Detect which cell encompasses the target text, then output its (x, y) center coordinate. 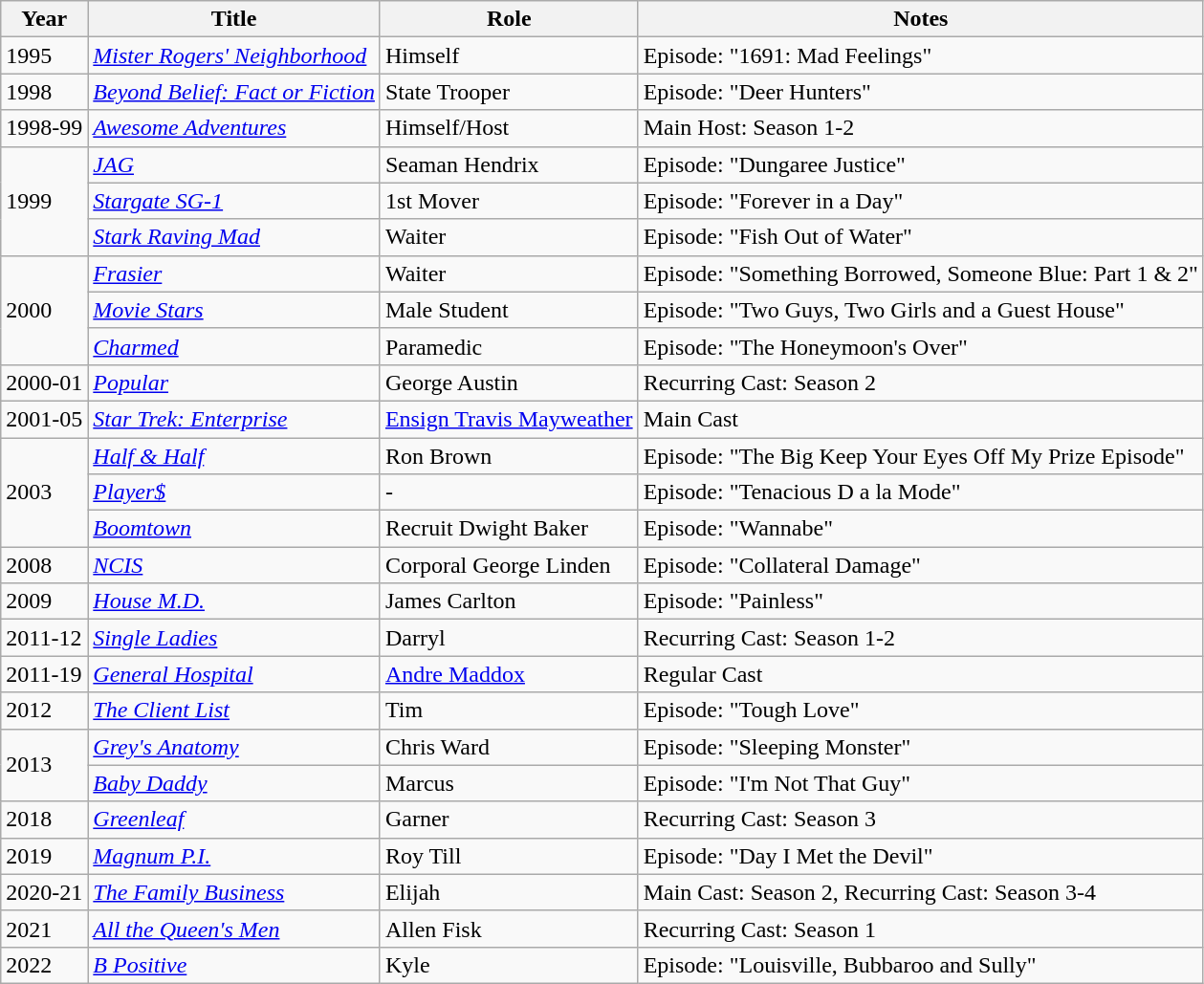
Episode: "Fish Out of Water" (920, 237)
Episode: "Tenacious D a la Mode" (920, 492)
Single Ladies (234, 638)
Title (234, 19)
State Trooper (509, 92)
Charmed (234, 346)
2008 (44, 565)
Marcus (509, 783)
1999 (44, 201)
Episode: "Louisville, Bubbaroo and Sully" (920, 965)
Episode: "Day I Met the Devil" (920, 856)
Ensign Travis Mayweather (509, 419)
The Client List (234, 711)
Episode: "Tough Love" (920, 711)
Episode: "Two Guys, Two Girls and a Guest House" (920, 310)
Main Cast (920, 419)
Himself/Host (509, 128)
Half & Half (234, 456)
Stargate SG-1 (234, 201)
Recurring Cast: Season 2 (920, 383)
Beyond Belief: Fact or Fiction (234, 92)
Episode: "Something Borrowed, Someone Blue: Part 1 & 2" (920, 273)
Year (44, 19)
Notes (920, 19)
Episode: "Forever in a Day" (920, 201)
Magnum P.I. (234, 856)
Movie Stars (234, 310)
Corporal George Linden (509, 565)
Episode: "The Big Keep Your Eyes Off My Prize Episode" (920, 456)
Awesome Adventures (234, 128)
2001-05 (44, 419)
2013 (44, 765)
NCIS (234, 565)
2003 (44, 492)
2022 (44, 965)
Boomtown (234, 529)
Garner (509, 820)
Episode: "The Honeymoon's Over" (920, 346)
2012 (44, 711)
James Carlton (509, 601)
Mister Rogers' Neighborhood (234, 55)
Episode: "Painless" (920, 601)
Recruit Dwight Baker (509, 529)
Recurring Cast: Season 1-2 (920, 638)
2011-12 (44, 638)
Roy Till (509, 856)
The Family Business (234, 892)
Greenleaf (234, 820)
Darryl (509, 638)
Kyle (509, 965)
All the Queen's Men (234, 929)
Male Student (509, 310)
B Positive (234, 965)
Popular (234, 383)
Episode: "Wannabe" (920, 529)
- (509, 492)
General Hospital (234, 674)
1998 (44, 92)
Main Host: Season 1-2 (920, 128)
George Austin (509, 383)
Episode: "Deer Hunters" (920, 92)
Tim (509, 711)
1998-99 (44, 128)
2018 (44, 820)
2019 (44, 856)
Ron Brown (509, 456)
Regular Cast (920, 674)
Elijah (509, 892)
Seaman Hendrix (509, 164)
Allen Fisk (509, 929)
Grey's Anatomy (234, 747)
Episode: "I'm Not That Guy" (920, 783)
Player$ (234, 492)
Episode: "Sleeping Monster" (920, 747)
2009 (44, 601)
Role (509, 19)
2000-01 (44, 383)
2000 (44, 310)
2021 (44, 929)
Baby Daddy (234, 783)
Frasier (234, 273)
2011-19 (44, 674)
Episode: "Dungaree Justice" (920, 164)
Episode: "1691: Mad Feelings" (920, 55)
Chris Ward (509, 747)
1st Mover (509, 201)
Himself (509, 55)
Main Cast: Season 2, Recurring Cast: Season 3-4 (920, 892)
Episode: "Collateral Damage" (920, 565)
Stark Raving Mad (234, 237)
2020-21 (44, 892)
House M.D. (234, 601)
Star Trek: Enterprise (234, 419)
Recurring Cast: Season 1 (920, 929)
Recurring Cast: Season 3 (920, 820)
Andre Maddox (509, 674)
Paramedic (509, 346)
1995 (44, 55)
JAG (234, 164)
